Search for the cell housing the specified text and yield its (X, Y) center coordinate. 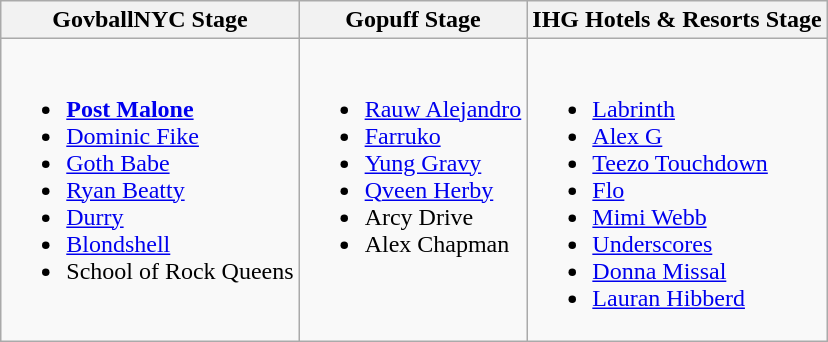
LabrinthAlex GTeezo TouchdownFloMimi WebbUnderscoresDonna MissalLauran Hibberd (677, 190)
Post MaloneDominic FikeGoth BabeRyan BeattyDurryBlondshellSchool of Rock Queens (150, 190)
GovballNYC Stage (150, 20)
Rauw AlejandroFarrukoYung GravyQveen HerbyArcy DriveAlex Chapman (413, 190)
Gopuff Stage (413, 20)
IHG Hotels & Resorts Stage (677, 20)
